Return (X, Y) of the center of cell containing provided text 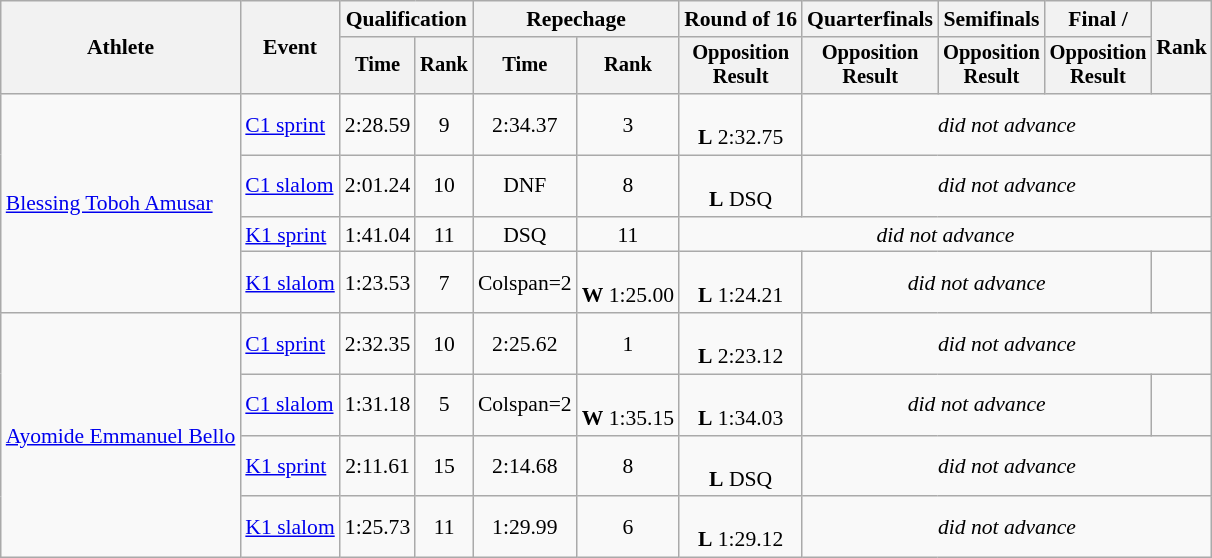
L 2:23.12 (740, 344)
DSQ (525, 235)
1:23.53 (378, 282)
Ayomide Emmanuel Bello (121, 435)
Semifinals (992, 19)
W 1:35.15 (628, 406)
Blessing Toboh Amusar (121, 204)
1 (628, 344)
5 (444, 406)
15 (444, 466)
2:28.59 (378, 124)
2:34.37 (525, 124)
Athlete (121, 48)
1:31.18 (378, 406)
6 (628, 528)
9 (444, 124)
Final / (1098, 19)
L 2:32.75 (740, 124)
W 1:25.00 (628, 282)
1:29.99 (525, 528)
DNF (525, 186)
L 1:24.21 (740, 282)
Quarterfinals (870, 19)
L 1:34.03 (740, 406)
2:11.61 (378, 466)
2:25.62 (525, 344)
2:14.68 (525, 466)
Repechage (576, 19)
1:25.73 (378, 528)
L 1:29.12 (740, 528)
3 (628, 124)
Event (290, 48)
Qualification (406, 19)
Round of 16 (740, 19)
7 (444, 282)
1:41.04 (378, 235)
2:32.35 (378, 344)
2:01.24 (378, 186)
